Return [X, Y] of the center of cell containing provided text 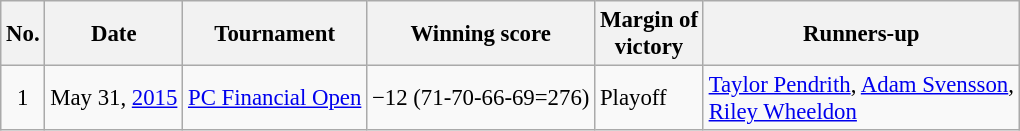
May 31, 2015 [114, 98]
No. [23, 34]
−12 (71-70-66-69=276) [481, 98]
Winning score [481, 34]
Playoff [650, 98]
Margin ofvictory [650, 34]
Runners-up [861, 34]
PC Financial Open [275, 98]
Taylor Pendrith, Adam Svensson, Riley Wheeldon [861, 98]
Tournament [275, 34]
1 [23, 98]
Date [114, 34]
